From the cell containing the given text, extract its center point as [X, Y] coordinate. 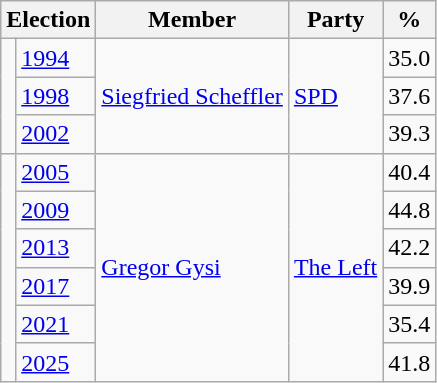
2025 [56, 362]
1998 [56, 96]
35.4 [410, 324]
2013 [56, 248]
% [410, 20]
Election [48, 20]
Gregor Gysi [192, 267]
1994 [56, 58]
Member [192, 20]
2009 [56, 210]
40.4 [410, 172]
Siegfried Scheffler [192, 96]
2021 [56, 324]
41.8 [410, 362]
35.0 [410, 58]
39.3 [410, 134]
2017 [56, 286]
SPD [335, 96]
The Left [335, 267]
42.2 [410, 248]
2002 [56, 134]
37.6 [410, 96]
39.9 [410, 286]
2005 [56, 172]
Party [335, 20]
44.8 [410, 210]
